Pinpoint the cell where the given text exists, returning its (x, y) midpoint coordinate. 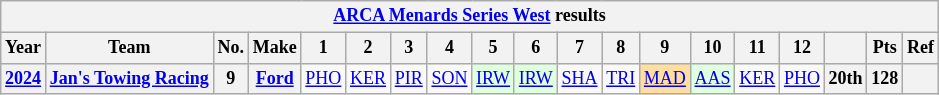
4 (450, 48)
Make (274, 48)
SON (450, 78)
Pts (885, 48)
ARCA Menards Series West results (470, 16)
8 (621, 48)
TRI (621, 78)
SHA (580, 78)
Jan's Towing Racing (129, 78)
2 (368, 48)
Ref (921, 48)
Ford (274, 78)
AAS (712, 78)
No. (230, 48)
10 (712, 48)
3 (408, 48)
12 (802, 48)
2024 (24, 78)
Team (129, 48)
MAD (666, 78)
20th (846, 78)
128 (885, 78)
Year (24, 48)
6 (536, 48)
5 (494, 48)
7 (580, 48)
1 (324, 48)
11 (758, 48)
PIR (408, 78)
